Output the (X, Y) coordinate of the center of the cell containing the given text.  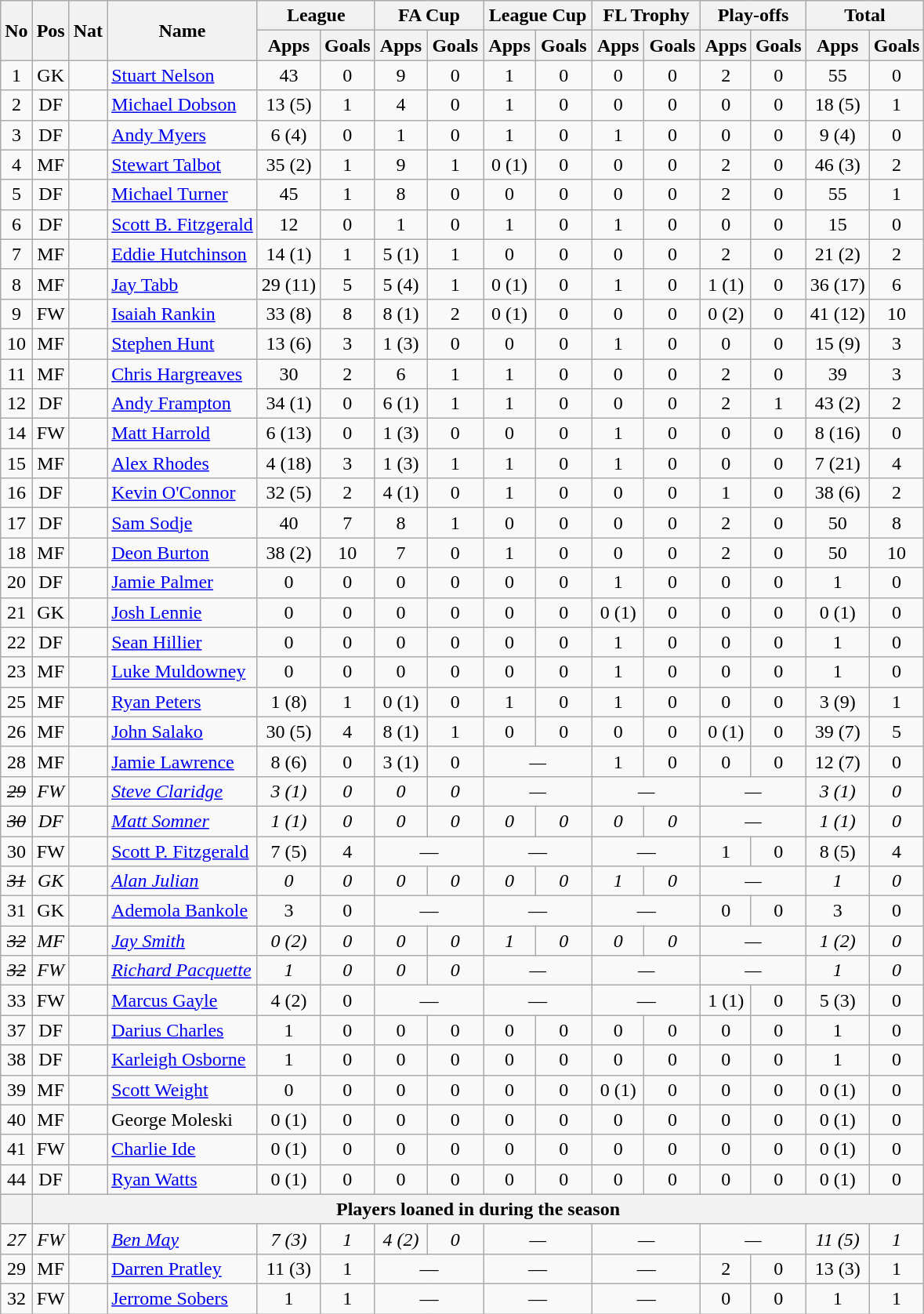
Jamie Palmer (183, 583)
3 (9) (837, 702)
7 (21) (837, 463)
5 (4) (401, 284)
No (16, 31)
Jay Tabb (183, 284)
32 (5) (288, 493)
FL Trophy (646, 16)
21 (2) (837, 254)
Michael Turner (183, 194)
Charlie Ide (183, 1149)
Alan Julian (183, 881)
Ryan Watts (183, 1179)
20 (16, 583)
FA Cup (429, 16)
Scott P. Fitzgerald (183, 851)
17 (16, 523)
George Moleski (183, 1120)
34 (1) (288, 404)
Karleigh Osborne (183, 1060)
League (316, 16)
Deon Burton (183, 553)
Ryan Peters (183, 702)
8 (6) (288, 761)
18 (5) (837, 105)
5 (3) (837, 1000)
7 (5) (288, 851)
Matt Harrold (183, 434)
Josh Lennie (183, 612)
Stephen Hunt (183, 343)
36 (17) (837, 284)
39 (7) (837, 731)
Luke Muldowney (183, 672)
29 (11) (288, 284)
Scott B. Fitzgerald (183, 224)
Andy Frampton (183, 404)
Darius Charles (183, 1030)
46 (3) (837, 165)
Darren Pratley (183, 1269)
27 (16, 1239)
Players loaned in during the season (478, 1209)
41 (16, 1149)
22 (16, 642)
Name (183, 31)
16 (16, 493)
Jay Smith (183, 941)
30 (5) (288, 731)
43 (288, 75)
6 (13) (288, 434)
8 (5) (837, 851)
44 (16, 1179)
Ben May (183, 1239)
45 (288, 194)
League Cup (538, 16)
Pos (50, 31)
1 (2) (837, 941)
12 (7) (837, 761)
Marcus Gayle (183, 1000)
Eddie Hutchinson (183, 254)
Kevin O'Connor (183, 493)
John Salako (183, 731)
43 (2) (837, 404)
1 (8) (288, 702)
Sean Hillier (183, 642)
8 (16) (837, 434)
Matt Somner (183, 821)
Scott Weight (183, 1090)
Jamie Lawrence (183, 761)
28 (16, 761)
9 (4) (837, 135)
11 (16, 374)
4 (18) (288, 463)
23 (16, 672)
13 (6) (288, 343)
Steve Claridge (183, 791)
41 (12) (837, 314)
15 (9) (837, 343)
Andy Myers (183, 135)
Ademola Bankole (183, 911)
Alex Rhodes (183, 463)
7 (3) (288, 1239)
5 (1) (401, 254)
Isaiah Rankin (183, 314)
Nat (88, 31)
21 (16, 612)
38 (16, 1060)
38 (6) (837, 493)
Michael Dobson (183, 105)
4 (1) (401, 493)
Play-offs (753, 16)
Stuart Nelson (183, 75)
6 (4) (288, 135)
11 (5) (837, 1239)
Chris Hargreaves (183, 374)
Richard Pacquette (183, 971)
13 (3) (837, 1269)
13 (5) (288, 105)
Sam Sodje (183, 523)
37 (16, 1030)
26 (16, 731)
18 (16, 553)
14 (1) (288, 254)
6 (1) (401, 404)
14 (16, 434)
38 (2) (288, 553)
Jerrome Sobers (183, 1298)
25 (16, 702)
33 (16, 1000)
Stewart Talbot (183, 165)
11 (3) (288, 1269)
33 (8) (288, 314)
35 (2) (288, 165)
Total (865, 16)
